From the cell containing the given text, extract its center point as (X, Y) coordinate. 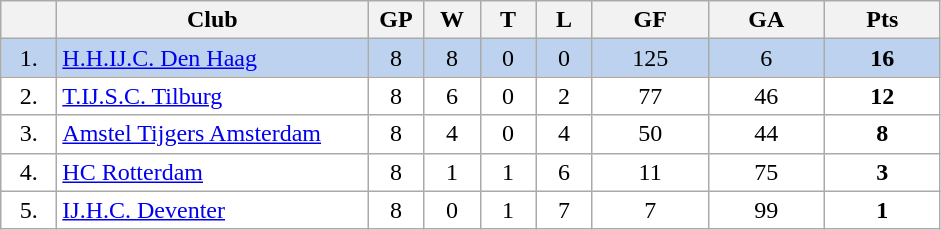
Club (212, 20)
3 (882, 172)
75 (766, 172)
11 (650, 172)
T.IJ.S.C. Tilburg (212, 96)
3. (29, 134)
77 (650, 96)
46 (766, 96)
GF (650, 20)
T (508, 20)
99 (766, 210)
Pts (882, 20)
H.H.IJ.C. Den Haag (212, 58)
4. (29, 172)
2 (564, 96)
GP (396, 20)
5. (29, 210)
12 (882, 96)
1. (29, 58)
50 (650, 134)
W (452, 20)
GA (766, 20)
Amstel Tijgers Amsterdam (212, 134)
L (564, 20)
44 (766, 134)
HC Rotterdam (212, 172)
125 (650, 58)
IJ.H.C. Deventer (212, 210)
2. (29, 96)
16 (882, 58)
